Pinpoint the cell where the given text exists, returning its (x, y) midpoint coordinate. 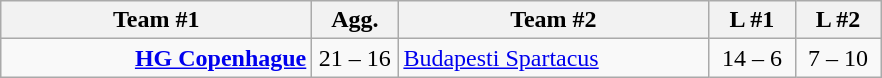
Budapesti Spartacus (554, 58)
Team #2 (554, 20)
HG Copenhague (156, 58)
L #1 (752, 20)
Agg. (355, 20)
14 – 6 (752, 58)
Team #1 (156, 20)
7 – 10 (838, 58)
21 – 16 (355, 58)
L #2 (838, 20)
